Identify which cell holds the provided text, then report its [x, y] central coordinate. 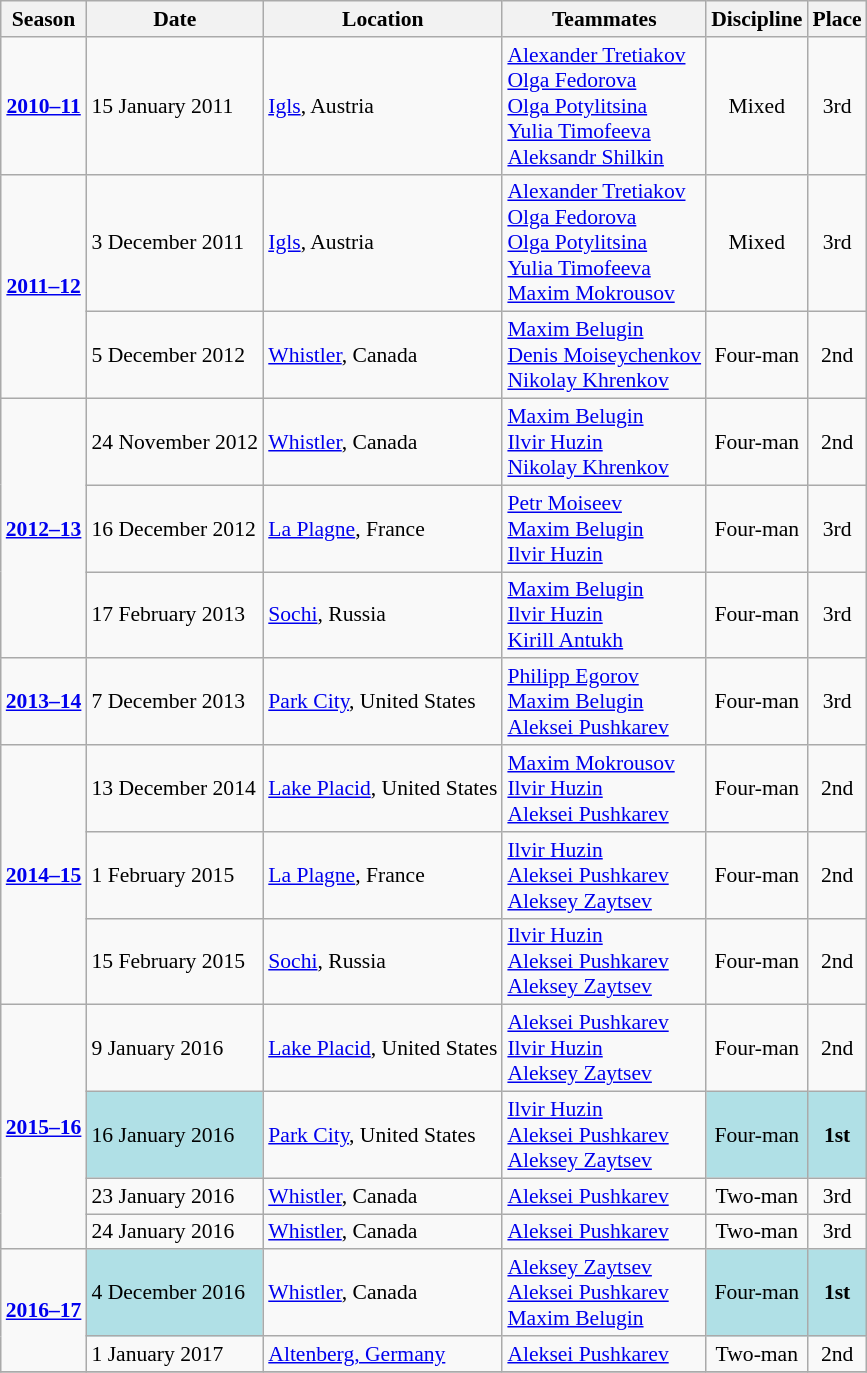
Maxim Belugin Ilvir Huzin Nikolay Khrenkov [604, 442]
2010–11 [44, 106]
3 December 2011 [174, 243]
23 January 2016 [174, 1196]
Petr Moiseev Maxim Belugin Ilvir Huzin [604, 528]
1 February 2015 [174, 876]
5 December 2012 [174, 356]
Teammates [604, 19]
24 January 2016 [174, 1232]
24 November 2012 [174, 442]
Location [382, 19]
2013–14 [44, 702]
17 February 2013 [174, 616]
Discipline [756, 19]
Maxim Mokrousov Ilvir Huzin Aleksei Pushkarev [604, 788]
9 January 2016 [174, 1048]
15 January 2011 [174, 106]
15 February 2015 [174, 962]
Maxim Belugin Denis Moiseychenkov Nikolay Khrenkov [604, 356]
7 December 2013 [174, 702]
Place [836, 19]
Alexander Tretiakov Olga Fedorova Olga Potylitsina Yulia Timofeeva Maxim Mokrousov [604, 243]
2016–17 [44, 1311]
Maxim Belugin Ilvir Huzin Kirill Antukh [604, 616]
16 January 2016 [174, 1136]
Philipp Egorov Maxim Belugin Aleksei Pushkarev [604, 702]
2014–15 [44, 875]
Season [44, 19]
Aleksey Zaytsev Aleksei Pushkarev Maxim Belugin [604, 1294]
2015–16 [44, 1127]
16 December 2012 [174, 528]
Date [174, 19]
1 January 2017 [174, 1354]
2011–12 [44, 286]
2012–13 [44, 529]
Alexander Tretiakov Olga Fedorova Olga Potylitsina Yulia Timofeeva Aleksandr Shilkin [604, 106]
13 December 2014 [174, 788]
Aleksei Pushkarev Ilvir Huzin Aleksey Zaytsev [604, 1048]
Altenberg, Germany [382, 1354]
4 December 2016 [174, 1294]
